Pinpoint the cell where the given text exists, returning its [x, y] midpoint coordinate. 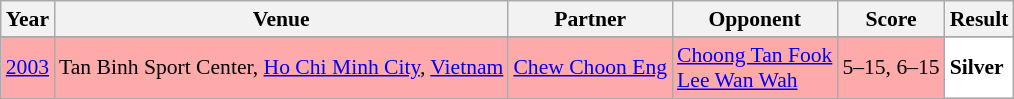
Opponent [754, 19]
Venue [281, 19]
Choong Tan Fook Lee Wan Wah [754, 68]
5–15, 6–15 [890, 68]
Partner [590, 19]
2003 [28, 68]
Tan Binh Sport Center, Ho Chi Minh City, Vietnam [281, 68]
Silver [980, 68]
Score [890, 19]
Chew Choon Eng [590, 68]
Result [980, 19]
Year [28, 19]
